Pinpoint the cell where the given text exists, returning its [x, y] midpoint coordinate. 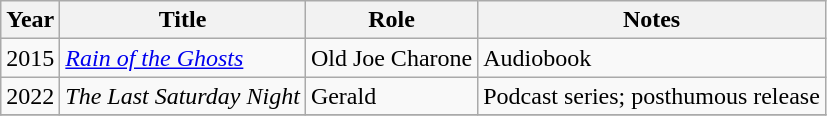
Notes [652, 20]
Podcast series; posthumous release [652, 96]
Old Joe Charone [391, 58]
2015 [30, 58]
Rain of the Ghosts [183, 58]
Year [30, 20]
Audiobook [652, 58]
Title [183, 20]
Role [391, 20]
The Last Saturday Night [183, 96]
2022 [30, 96]
Gerald [391, 96]
